Scan for the cell matching the given text and deliver its [X, Y] coordinate at center. 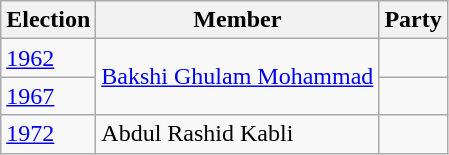
Party [413, 20]
1962 [48, 58]
Election [48, 20]
Member [238, 20]
Abdul Rashid Kabli [238, 134]
Bakshi Ghulam Mohammad [238, 77]
1972 [48, 134]
1967 [48, 96]
